Return [x, y] of the center of cell containing provided text 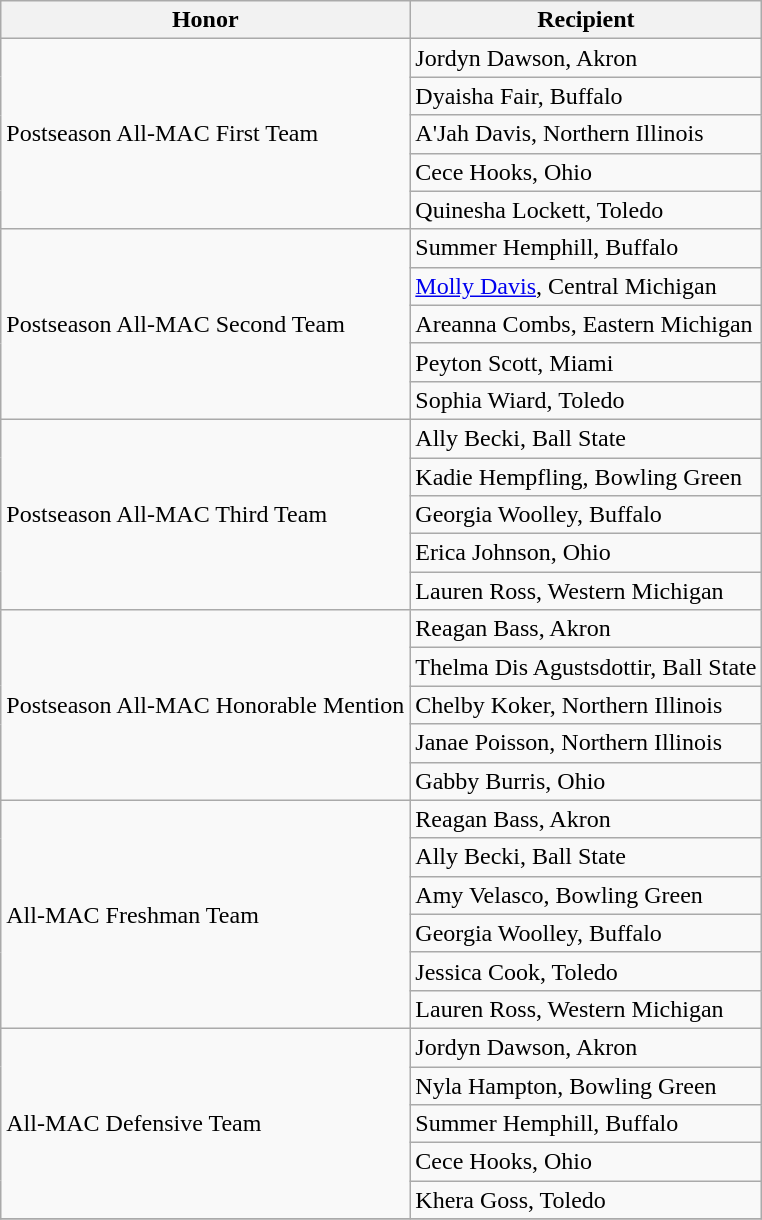
Janae Poisson, Northern Illinois [586, 743]
Sophia Wiard, Toledo [586, 400]
A'Jah Davis, Northern Illinois [586, 134]
Gabby Burris, Ohio [586, 781]
Molly Davis, Central Michigan [586, 286]
Amy Velasco, Bowling Green [586, 895]
All-MAC Defensive Team [206, 1123]
Areanna Combs, Eastern Michigan [586, 324]
Peyton Scott, Miami [586, 362]
Honor [206, 20]
Thelma Dis Agustsdottir, Ball State [586, 667]
Erica Johnson, Ohio [586, 553]
Jessica Cook, Toledo [586, 971]
Recipient [586, 20]
Khera Goss, Toledo [586, 1200]
Kadie Hempfling, Bowling Green [586, 477]
Dyaisha Fair, Buffalo [586, 96]
Postseason All-MAC First Team [206, 134]
All-MAC Freshman Team [206, 914]
Chelby Koker, Northern Illinois [586, 705]
Postseason All-MAC Third Team [206, 514]
Nyla Hampton, Bowling Green [586, 1085]
Postseason All-MAC Second Team [206, 324]
Quinesha Lockett, Toledo [586, 210]
Postseason All-MAC Honorable Mention [206, 705]
